Detect which cell encompasses the target text, then output its (x, y) center coordinate. 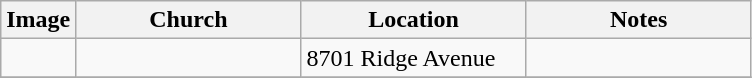
Church (188, 20)
Image (38, 20)
Location (414, 20)
8701 Ridge Avenue (414, 58)
Notes (638, 20)
